Detect which cell encompasses the target text, then output its (X, Y) center coordinate. 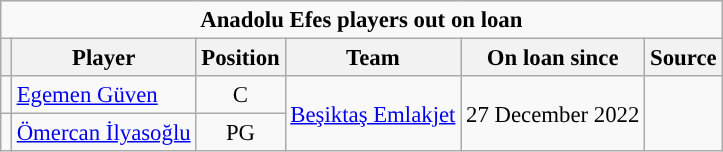
Anadolu Efes players out on loan (362, 20)
C (240, 95)
Position (240, 58)
Player (104, 58)
Team (373, 58)
On loan since (553, 58)
Ömercan İlyasoğlu (104, 133)
Egemen Güven (104, 95)
Source (684, 58)
PG (240, 133)
27 December 2022 (553, 114)
Beşiktaş Emlakjet (373, 114)
